Provide the (x, y) coordinate of the cell's center where the given text is located.  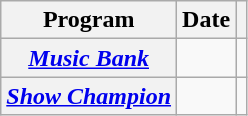
Date (206, 20)
Music Bank (89, 58)
Program (89, 20)
Show Champion (89, 96)
